Search for the cell housing the specified text and yield its (X, Y) center coordinate. 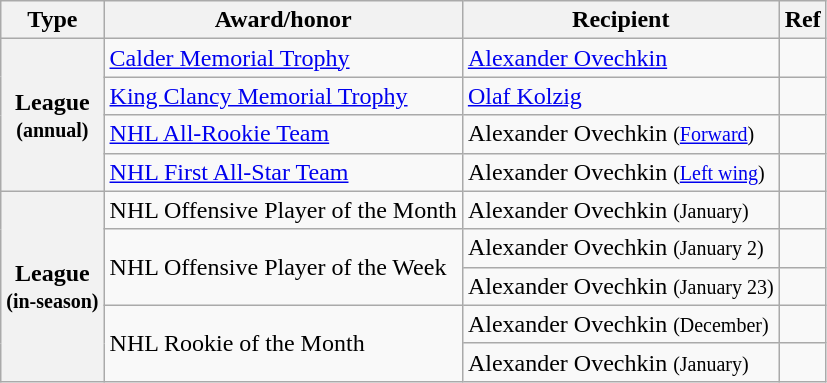
League(annual) (52, 115)
Recipient (620, 20)
Calder Memorial Trophy (283, 58)
Alexander Ovechkin (January 2) (620, 248)
Award/honor (283, 20)
NHL All-Rookie Team (283, 134)
Olaf Kolzig (620, 96)
King Clancy Memorial Trophy (283, 96)
Alexander Ovechkin (December) (620, 324)
Ref (802, 20)
Alexander Ovechkin (Left wing) (620, 172)
NHL Rookie of the Month (283, 343)
NHL First All-Star Team (283, 172)
Type (52, 20)
Alexander Ovechkin (January 23) (620, 286)
NHL Offensive Player of the Month (283, 210)
League(in-season) (52, 286)
Alexander Ovechkin (Forward) (620, 134)
NHL Offensive Player of the Week (283, 267)
Alexander Ovechkin (620, 58)
